Return [x, y] of the center of cell containing provided text 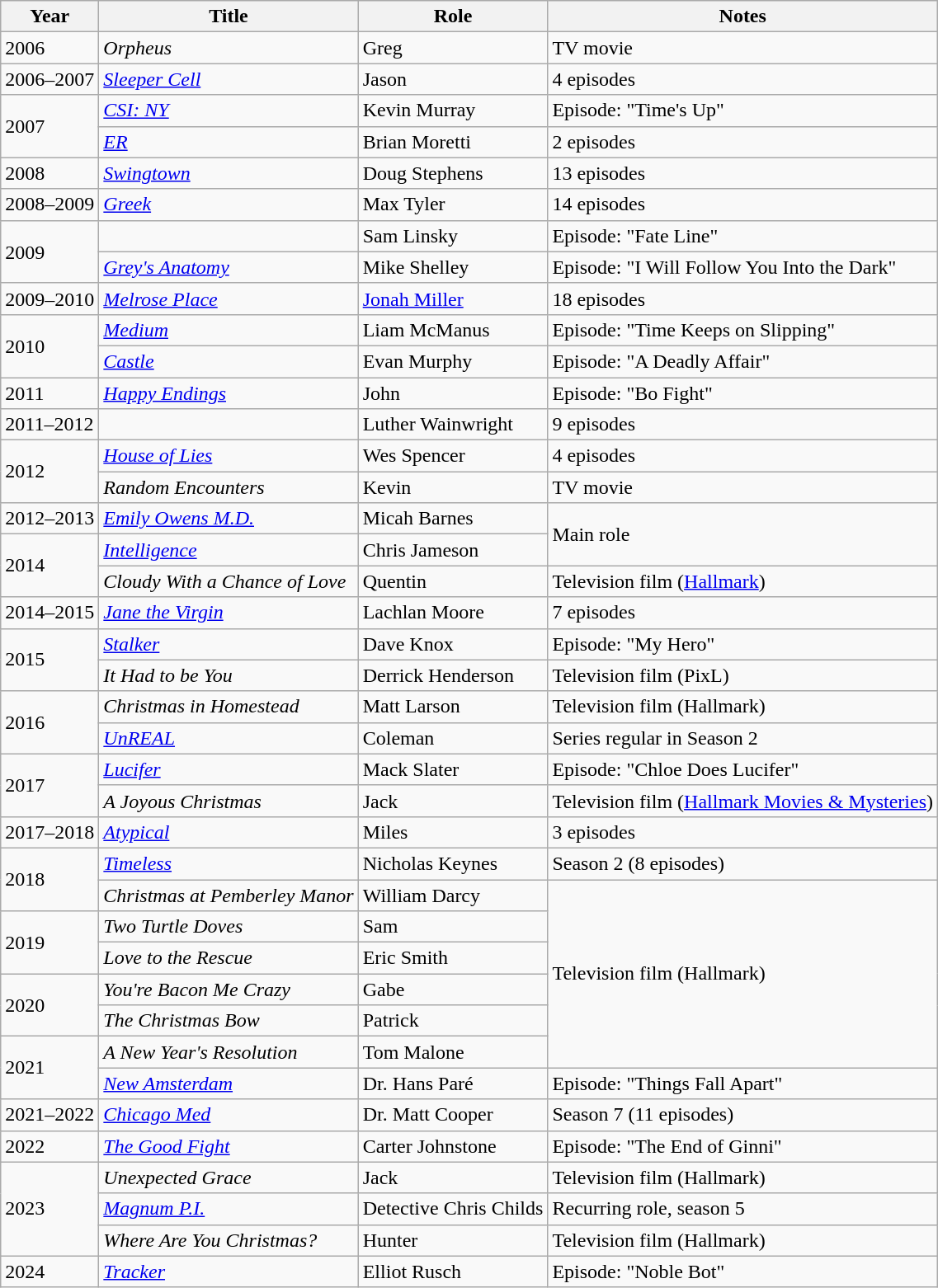
Jason [453, 79]
You're Bacon Me Crazy [229, 990]
Wes Spencer [453, 456]
Episode: "A Deadly Affair" [742, 361]
Max Tyler [453, 204]
2012–2013 [49, 519]
Evan Murphy [453, 361]
Episode: "The End of Ginni" [742, 1146]
Greg [453, 48]
Doug Stephens [453, 173]
Kevin Murray [453, 110]
Episode: "My Hero" [742, 644]
13 episodes [742, 173]
Where Are You Christmas? [229, 1240]
Dr. Matt Cooper [453, 1115]
Swingtown [229, 173]
Coleman [453, 738]
William Darcy [453, 895]
Eric Smith [453, 958]
Sam Linsky [453, 236]
Jane the Virgin [229, 613]
2 episodes [742, 142]
2012 [49, 472]
Quentin [453, 581]
2008–2009 [49, 204]
Dr. Hans Paré [453, 1084]
Kevin [453, 487]
Lucifer [229, 769]
Patrick [453, 1021]
Cloudy With a Chance of Love [229, 581]
Christmas in Homestead [229, 707]
Mike Shelley [453, 267]
Television film (PixL) [742, 675]
2021–2022 [49, 1115]
Derrick Henderson [453, 675]
Grey's Anatomy [229, 267]
Melrose Place [229, 298]
Episode: "Fate Line" [742, 236]
Random Encounters [229, 487]
Title [229, 16]
2017 [49, 785]
Christmas at Pemberley Manor [229, 895]
Lachlan Moore [453, 613]
2011 [49, 393]
2006 [49, 48]
Season 7 (11 episodes) [742, 1115]
Notes [742, 16]
2014–2015 [49, 613]
2014 [49, 566]
Greek [229, 204]
2009–2010 [49, 298]
2007 [49, 126]
Tom Malone [453, 1052]
Hunter [453, 1240]
2006–2007 [49, 79]
Intelligence [229, 550]
ER [229, 142]
Magnum P.I. [229, 1209]
Episode: "Time Keeps on Slipping" [742, 330]
2011–2012 [49, 425]
Series regular in Season 2 [742, 738]
Unexpected Grace [229, 1178]
Year [49, 16]
Castle [229, 361]
2017–2018 [49, 832]
Liam McManus [453, 330]
2015 [49, 660]
Carter Johnstone [453, 1146]
2010 [49, 346]
Role [453, 16]
Stalker [229, 644]
The Good Fight [229, 1146]
Nicholas Keynes [453, 863]
Miles [453, 832]
House of Lies [229, 456]
2023 [49, 1209]
Matt Larson [453, 707]
Happy Endings [229, 393]
Television film (Hallmark Movies & Mysteries) [742, 801]
Sleeper Cell [229, 79]
It Had to be You [229, 675]
A New Year's Resolution [229, 1052]
Episode: "Chloe Does Lucifer" [742, 769]
New Amsterdam [229, 1084]
Jonah Miller [453, 298]
Recurring role, season 5 [742, 1209]
Gabe [453, 990]
Chicago Med [229, 1115]
2019 [49, 942]
3 episodes [742, 832]
Main role [742, 534]
Atypical [229, 832]
Timeless [229, 863]
Episode: "Noble Bot" [742, 1272]
18 episodes [742, 298]
A Joyous Christmas [229, 801]
2020 [49, 1005]
John [453, 393]
The Christmas Bow [229, 1021]
CSI: NY [229, 110]
Tracker [229, 1272]
2018 [49, 879]
2016 [49, 722]
2022 [49, 1146]
Love to the Rescue [229, 958]
Elliot Rusch [453, 1272]
Mack Slater [453, 769]
Brian Moretti [453, 142]
Emily Owens M.D. [229, 519]
9 episodes [742, 425]
Episode: "I Will Follow You Into the Dark" [742, 267]
Episode: "Things Fall Apart" [742, 1084]
Dave Knox [453, 644]
UnREAL [229, 738]
2024 [49, 1272]
Season 2 (8 episodes) [742, 863]
Episode: "Bo Fight" [742, 393]
Episode: "Time's Up" [742, 110]
Micah Barnes [453, 519]
2021 [49, 1068]
14 episodes [742, 204]
Medium [229, 330]
2009 [49, 251]
Chris Jameson [453, 550]
7 episodes [742, 613]
Sam [453, 927]
Two Turtle Doves [229, 927]
Orpheus [229, 48]
Detective Chris Childs [453, 1209]
Luther Wainwright [453, 425]
2008 [49, 173]
